Extract the (X, Y) coordinate from the center of the cell holding the provided text.  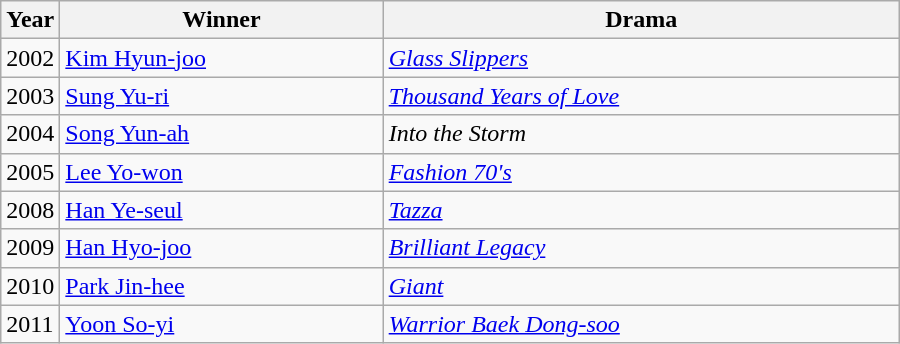
Han Hyo-joo (222, 248)
Lee Yo-won (222, 172)
Yoon So-yi (222, 324)
2010 (30, 286)
Giant (641, 286)
Glass Slippers (641, 58)
Thousand Years of Love (641, 96)
2005 (30, 172)
Han Ye-seul (222, 210)
2008 (30, 210)
Kim Hyun-joo (222, 58)
2011 (30, 324)
Tazza (641, 210)
Brilliant Legacy (641, 248)
Park Jin-hee (222, 286)
2003 (30, 96)
Song Yun-ah (222, 134)
2004 (30, 134)
2009 (30, 248)
Sung Yu-ri (222, 96)
Into the Storm (641, 134)
2002 (30, 58)
Year (30, 20)
Fashion 70's (641, 172)
Winner (222, 20)
Warrior Baek Dong-soo (641, 324)
Drama (641, 20)
